Search for the cell housing the specified text and yield its [x, y] center coordinate. 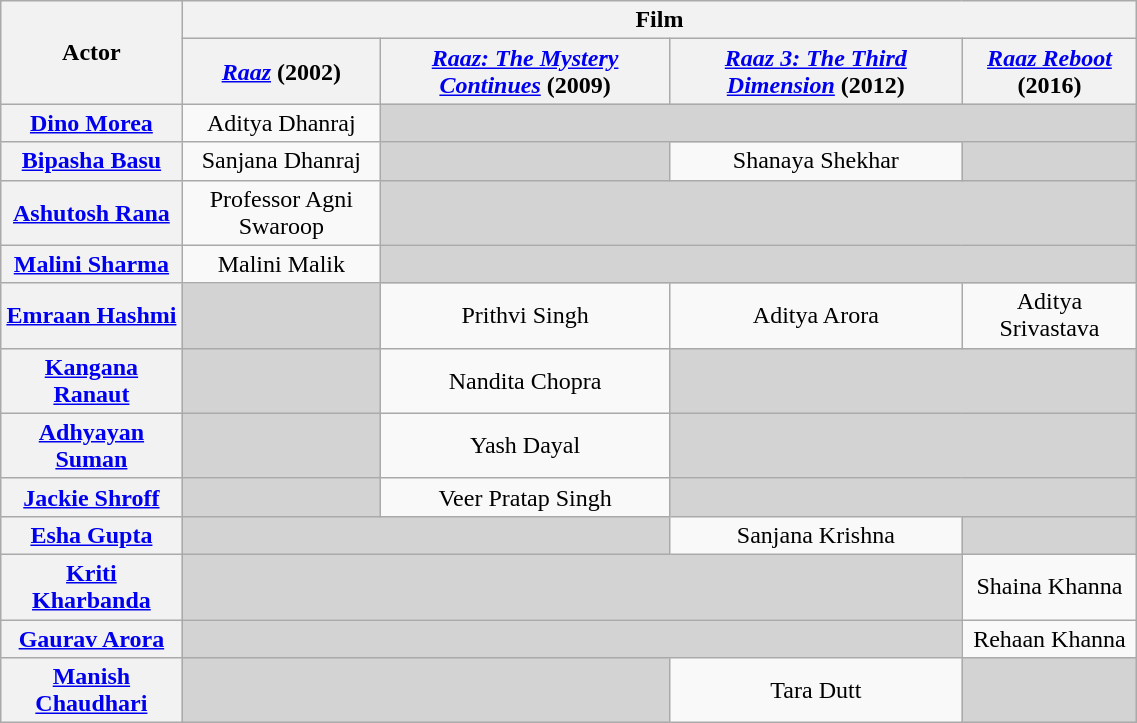
Sanjana Krishna [816, 535]
Kangana Ranaut [92, 380]
Ashutosh Rana [92, 212]
Rehaan Khanna [1050, 639]
Shaina Khanna [1050, 586]
Bipasha Basu [92, 161]
Nandita Chopra [526, 380]
Aditya Arora [816, 316]
Actor [92, 52]
Kriti Kharbanda [92, 586]
Veer Pratap Singh [526, 497]
Dino Morea [92, 123]
Shanaya Shekhar [816, 161]
Yash Dayal [526, 446]
Jackie Shroff [92, 497]
Film [660, 20]
Raaz Reboot (2016) [1050, 72]
Malini Sharma [92, 264]
Tara Dutt [816, 690]
Sanjana Dhanraj [282, 161]
Raaz (2002) [282, 72]
Emraan Hashmi [92, 316]
Malini Malik [282, 264]
Aditya Srivastava [1050, 316]
Gaurav Arora [92, 639]
Esha Gupta [92, 535]
Manish Chaudhari [92, 690]
Adhyayan Suman [92, 446]
Raaz 3: The Third Dimension (2012) [816, 72]
Raaz: The Mystery Continues (2009) [526, 72]
Prithvi Singh [526, 316]
Aditya Dhanraj [282, 123]
Professor Agni Swaroop [282, 212]
